Return [x, y] of the center of cell containing provided text 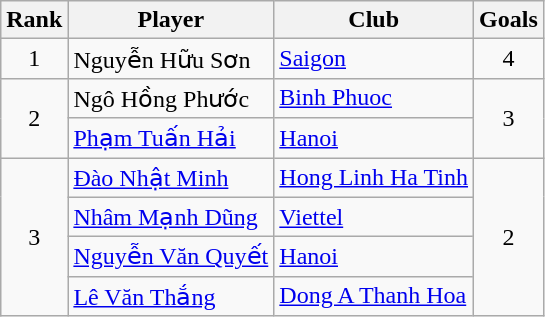
Dong A Thanh Hoa [374, 296]
Lê Văn Thắng [171, 296]
Viettel [374, 217]
Player [171, 20]
Nguyễn Hữu Sơn [171, 59]
Binh Phuoc [374, 98]
4 [509, 59]
Club [374, 20]
Hong Linh Ha Tinh [374, 178]
Nguyễn Văn Quyết [171, 257]
1 [34, 59]
Rank [34, 20]
Nhâm Mạnh Dũng [171, 217]
Saigon [374, 59]
Goals [509, 20]
Phạm Tuấn Hải [171, 138]
Đào Nhật Minh [171, 178]
Ngô Hồng Phước [171, 98]
